Determine the [X, Y] coordinate at the center of the cell enclosing the given text.  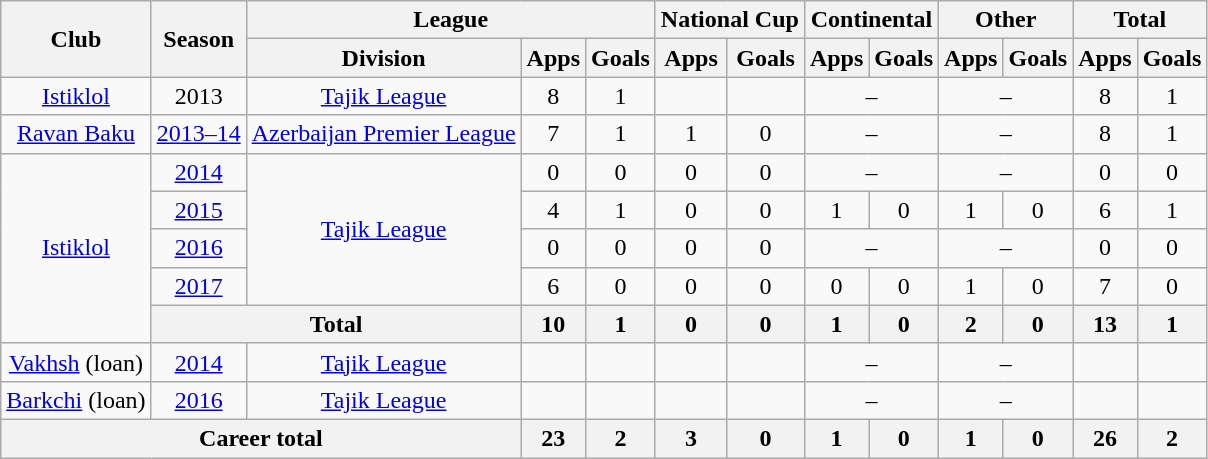
National Cup [730, 20]
3 [691, 438]
League [450, 20]
Azerbaijan Premier League [384, 134]
Career total [261, 438]
2017 [198, 286]
2013–14 [198, 134]
4 [553, 210]
Division [384, 58]
Ravan Baku [76, 134]
2013 [198, 96]
Season [198, 39]
2015 [198, 210]
Barkchi (loan) [76, 400]
Other [1006, 20]
Vakhsh (loan) [76, 362]
10 [553, 324]
Continental [871, 20]
13 [1105, 324]
Club [76, 39]
26 [1105, 438]
23 [553, 438]
